Output the [X, Y] coordinate of the center of the cell containing the given text.  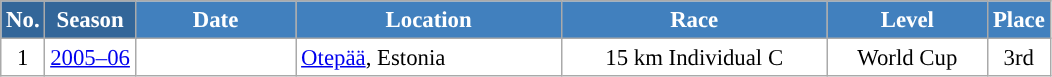
Otepää, Estonia [429, 58]
Location [429, 20]
2005–06 [90, 58]
15 km Individual C [694, 58]
Season [90, 20]
3rd [1019, 58]
World Cup [908, 58]
Race [694, 20]
1 [23, 58]
No. [23, 20]
Place [1019, 20]
Date [216, 20]
Level [908, 20]
